Identify which cell holds the provided text, then report its [x, y] central coordinate. 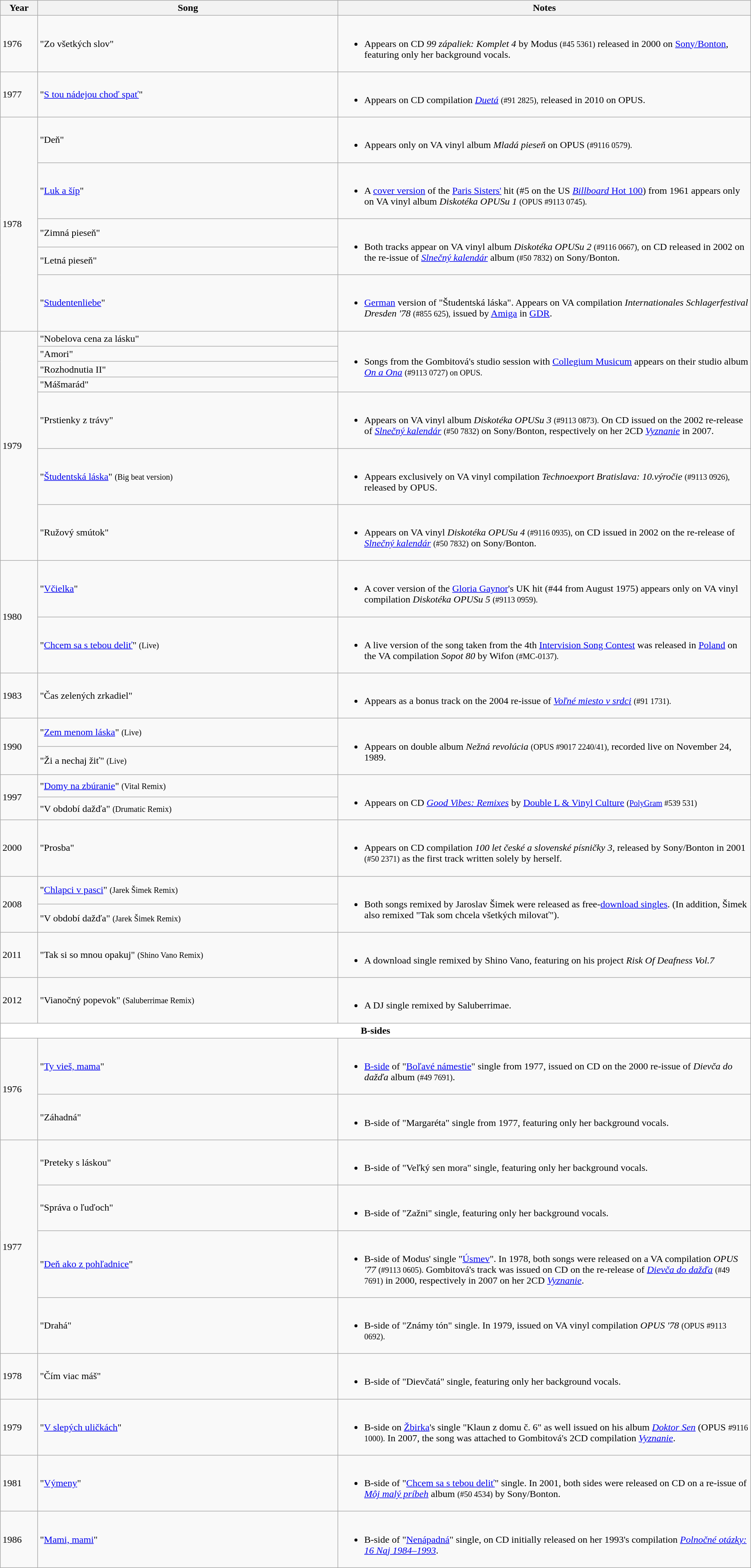
"Zem menom láska" (Live) [188, 732]
B-side of "Dievčatá" single, featuring only her background vocals. [544, 1377]
"Letná pieseň" [188, 261]
"Chlapci v pasci" (Jarek Šimek Remix) [188, 890]
Appears exclusively on VA vinyl compilation Technoexport Bratislava: 10.výročie (#9113 0926), released by OPUS. [544, 477]
B-side of "Veľký sen mora" single, featuring only her background vocals. [544, 1162]
B-side of "Zažni" single, featuring only her background vocals. [544, 1207]
"V období dažďa" (Jarek Šimek Remix) [188, 918]
"Ružový smútok" [188, 533]
Appears on double album Nežná revolúcia (OPUS #9017 2240/41), recorded live on November 24, 1989. [544, 746]
Appears on CD Good Vibes: Remixes by Double L & Vinyl Culture (PolyGram #539 531) [544, 797]
"V slepých uličkách" [188, 1427]
Notes [544, 8]
"Deň ako z pohľadnice" [188, 1264]
B-side of "Známy tón" single. In 1979, issued on VA vinyl compilation OPUS '78 (OPUS #9113 0692). [544, 1326]
"Prstienky z trávy" [188, 420]
A DJ single remixed by Saluberrimae. [544, 1000]
"Preteky s láskou" [188, 1162]
A cover version of the Gloria Gaynor's UK hit (#44 from August 1975) appears only on VA vinyl compilation Diskotéka OPUSu 5 (#9113 0959). [544, 589]
"Ty vieš, mama" [188, 1066]
B-side of "Boľavé námestie" single from 1977, issued on CD on the 2000 re-issue of Dievča do dažďa album (#49 7691). [544, 1066]
"Výmeny" [188, 1483]
"Zo všetkých slov" [188, 44]
"Prosba" [188, 848]
"Studentenliebe" [188, 303]
Appears only on VA vinyl album Mladá pieseň on OPUS (#9116 0579). [544, 140]
German version of "Študentská láska". Appears on VA compilation Internationales Schlagerfestival Dresden '78 (#855 625), issued by Amiga in GDR. [544, 303]
Appears on CD 99 zápaliek: Komplet 4 by Modus (#45 5361) released in 2000 on Sony/Bonton, featuring only her background vocals. [544, 44]
Year [19, 8]
"Vianočný popevok" (Saluberrimae Remix) [188, 1000]
"Čas zelených zrkadiel" [188, 696]
"Deň" [188, 140]
A live version of the song taken from the 4th Intervision Song Contest was released in Poland on the VA compilation Sopot 80 by Wifon (#MC-0137). [544, 645]
2011 [19, 955]
B-sides [375, 1030]
"S tou nádejou choď spať" [188, 95]
"Ži a nechaj žiť" (Live) [188, 761]
2000 [19, 848]
Appears as a bonus track on the 2004 re-issue of Voľné miesto v srdci (#91 1731). [544, 696]
Songs from the Gombitová's studio session with Collegium Musicum appears on their studio album On a Ona (#9113 0727) on OPUS. [544, 361]
"Včielka" [188, 589]
1990 [19, 746]
1981 [19, 1483]
A download single remixed by Shino Vano, featuring on his project Risk Of Deafness Vol.7 [544, 955]
1986 [19, 1540]
Appears on VA vinyl Diskotéka OPUSu 4 (#9116 0935), on CD issued in 2002 on the re-release of Slnečný kalendár (#50 7832) on Sony/Bonton. [544, 533]
1983 [19, 696]
B-side of "Chcem sa s tebou deliť" single. In 2001, both sides were released on CD on a re-issue of Môj malý príbeh album (#50 4534) by Sony/Bonton. [544, 1483]
"Záhadná" [188, 1117]
B-side of "Margaréta" single from 1977, featuring only her background vocals. [544, 1117]
B-side of "Nenápadná" single, on CD initially released on her 1993's compilation Polnočné otázky: 16 Naj 1984–1993. [544, 1540]
Both songs remixed by Jaroslav Šimek were released as free-download singles. (In addition, Šimek also remixed "Tak som chcela všetkých milovať"). [544, 904]
Appears on CD compilation Duetá (#91 2825), released in 2010 on OPUS. [544, 95]
"Domy na zbúranie" (Vital Remix) [188, 786]
"Amori" [188, 354]
"Mášmarád" [188, 384]
"Nobelova cena za lásku" [188, 339]
2012 [19, 1000]
"Zimná pieseň" [188, 233]
"Správa o ľuďoch" [188, 1207]
"Rozhodnutia II" [188, 369]
2008 [19, 904]
"Čím viac máš" [188, 1377]
"Študentská láska" (Big beat version) [188, 477]
1997 [19, 797]
"Mami, mami" [188, 1540]
"V období dažďa" (Drumatic Remix) [188, 809]
1980 [19, 617]
Song [188, 8]
"Drahá" [188, 1326]
"Luk a šíp" [188, 191]
"Tak si so mnou opakuj" (Shino Vano Remix) [188, 955]
"Chcem sa s tebou deliť" (Live) [188, 645]
